From the cell containing the given text, extract its center point as (X, Y) coordinate. 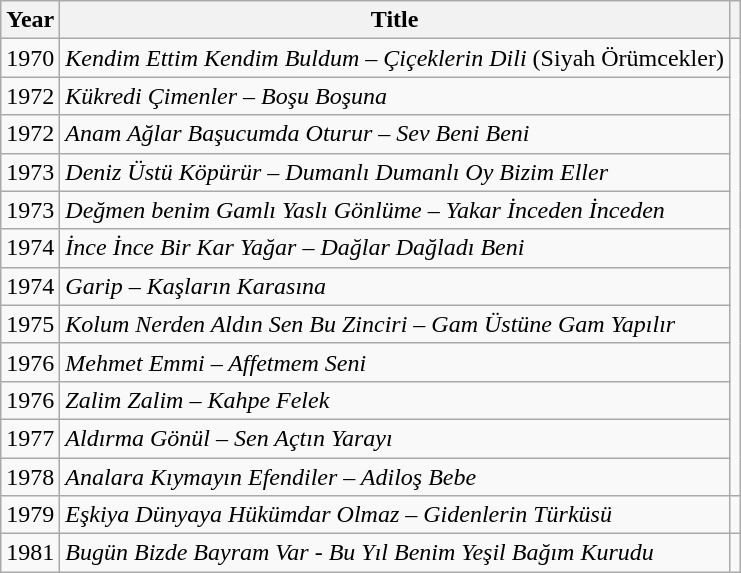
Aldırma Gönül – Sen Açtın Yarayı (395, 438)
Anam Ağlar Başucumda Oturur – Sev Beni Beni (395, 134)
İnce İnce Bir Kar Yağar – Dağlar Dağladı Beni (395, 248)
Title (395, 20)
Deniz Üstü Köpürür – Dumanlı Dumanlı Oy Bizim Eller (395, 172)
Kükredi Çimenler – Boşu Boşuna (395, 96)
Garip – Kaşların Karasına (395, 286)
1979 (30, 515)
Eşkiya Dünyaya Hükümdar Olmaz – Gidenlerin Türküsü (395, 515)
Kolum Nerden Aldın Sen Bu Zinciri – Gam Üstüne Gam Yapılır (395, 324)
1981 (30, 553)
Mehmet Emmi – Affetmem Seni (395, 362)
1977 (30, 438)
1975 (30, 324)
Bugün Bizde Bayram Var - Bu Yıl Benim Yeşil Bağım Kurudu (395, 553)
1970 (30, 58)
Değmen benim Gamlı Yaslı Gönlüme – Yakar İnceden İnceden (395, 210)
Zalim Zalim – Kahpe Felek (395, 400)
Analara Kıymayın Efendiler – Adiloş Bebe (395, 477)
Kendim Ettim Kendim Buldum – Çiçeklerin Dili (Siyah Örümcekler) (395, 58)
1978 (30, 477)
Year (30, 20)
